Extract the [X, Y] coordinate from the center of the cell holding the provided text.  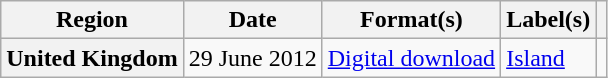
Format(s) [411, 20]
Digital download [411, 58]
Label(s) [548, 20]
United Kingdom [92, 58]
29 June 2012 [252, 58]
Date [252, 20]
Region [92, 20]
Island [548, 58]
